Extract the [X, Y] coordinate from the center of the cell holding the provided text.  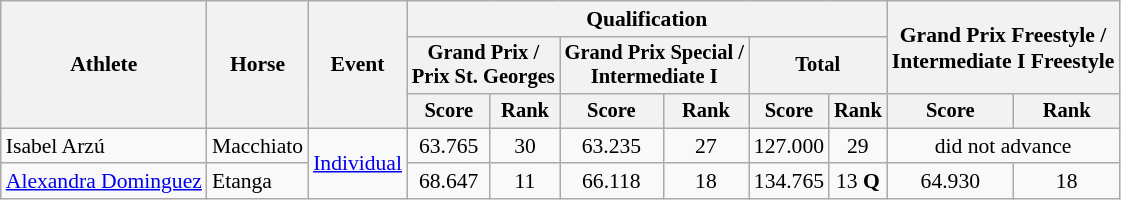
27 [706, 146]
11 [524, 182]
Qualification [647, 19]
Alexandra Dominguez [104, 182]
Total [818, 66]
Event [358, 64]
Grand Prix Special /Intermediate I [654, 66]
30 [524, 146]
134.765 [789, 182]
68.647 [448, 182]
63.765 [448, 146]
66.118 [612, 182]
29 [858, 146]
Horse [258, 64]
Grand Prix Freestyle /Intermediate I Freestyle [1004, 48]
127.000 [789, 146]
64.930 [950, 182]
did not advance [1004, 146]
13 Q [858, 182]
Grand Prix /Prix St. Georges [484, 66]
Individual [358, 164]
63.235 [612, 146]
Isabel Arzú [104, 146]
Macchiato [258, 146]
Etanga [258, 182]
Athlete [104, 64]
